Detect which cell encompasses the target text, then output its (X, Y) center coordinate. 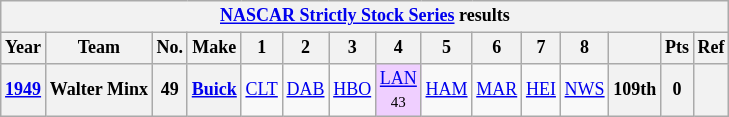
0 (678, 90)
8 (584, 48)
MAR (497, 90)
6 (497, 48)
NASCAR Strictly Stock Series results (365, 16)
Team (98, 48)
LAN43 (399, 90)
Year (24, 48)
DAB (306, 90)
1 (262, 48)
Walter Minx (98, 90)
HAM (446, 90)
HEI (542, 90)
Buick (214, 90)
No. (170, 48)
CLT (262, 90)
2 (306, 48)
Ref (711, 48)
Pts (678, 48)
109th (635, 90)
HBO (352, 90)
4 (399, 48)
7 (542, 48)
3 (352, 48)
1949 (24, 90)
Make (214, 48)
5 (446, 48)
49 (170, 90)
NWS (584, 90)
